Return the [x, y] coordinate for the center point of the cell that contains the specified text.  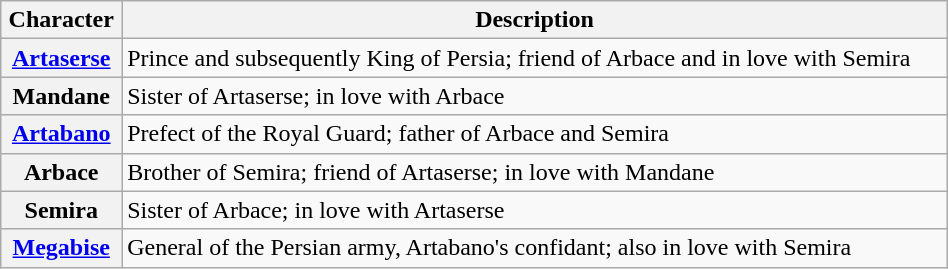
Arbace [62, 172]
Sister of Artaserse; in love with Arbace [535, 96]
Character [62, 20]
Description [535, 20]
Artabano [62, 134]
Mandane [62, 96]
Prince and subsequently King of Persia; friend of Arbace and in love with Semira [535, 58]
Artaserse [62, 58]
Megabise [62, 248]
Prefect of the Royal Guard; father of Arbace and Semira [535, 134]
Semira [62, 210]
General of the Persian army, Artabano's confidant; also in love with Semira [535, 248]
Sister of Arbace; in love with Artaserse [535, 210]
Brother of Semira; friend of Artaserse; in love with Mandane [535, 172]
